Return [X, Y] of the center of cell containing provided text 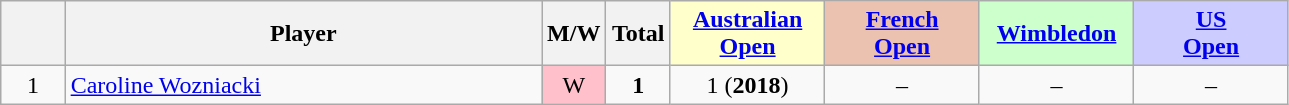
Total [638, 34]
US Open [1212, 34]
Australian Open [747, 34]
W [574, 85]
Caroline Wozniacki [303, 85]
M/W [574, 34]
1 (2018) [747, 85]
Wimbledon [1056, 34]
French Open [902, 34]
Player [303, 34]
